Find where the given text appears and provide that cell's center as (X, Y) coordinate. 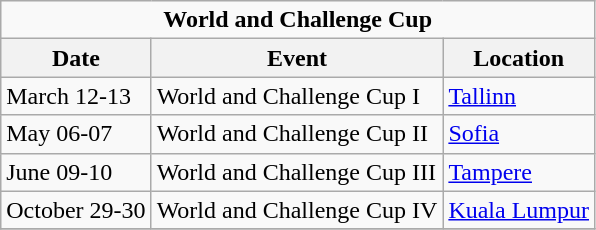
World and Challenge Cup III (297, 172)
March 12-13 (76, 96)
Kuala Lumpur (519, 210)
May 06-07 (76, 134)
World and Challenge Cup I (297, 96)
June 09-10 (76, 172)
Tampere (519, 172)
Location (519, 58)
World and Challenge Cup IV (297, 210)
Date (76, 58)
World and Challenge Cup (298, 20)
Tallinn (519, 96)
Event (297, 58)
Sofia (519, 134)
World and Challenge Cup II (297, 134)
October 29-30 (76, 210)
